Return the [X, Y] coordinate for the center point of the cell that contains the specified text.  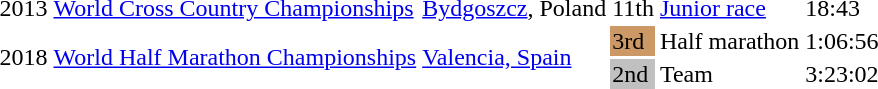
2nd [634, 74]
World Half Marathon Championships [235, 58]
3rd [634, 41]
Half marathon [729, 41]
Team [729, 74]
Valencia, Spain [514, 58]
